Locate the cell with the specified text and output its [X, Y] center coordinate. 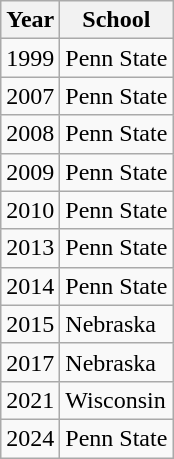
1999 [30, 58]
Year [30, 20]
2013 [30, 248]
2021 [30, 400]
School [116, 20]
2010 [30, 210]
2007 [30, 96]
Wisconsin [116, 400]
2017 [30, 362]
2008 [30, 134]
2014 [30, 286]
2009 [30, 172]
2024 [30, 438]
2015 [30, 324]
